Output the [x, y] coordinate of the center of the cell containing the given text.  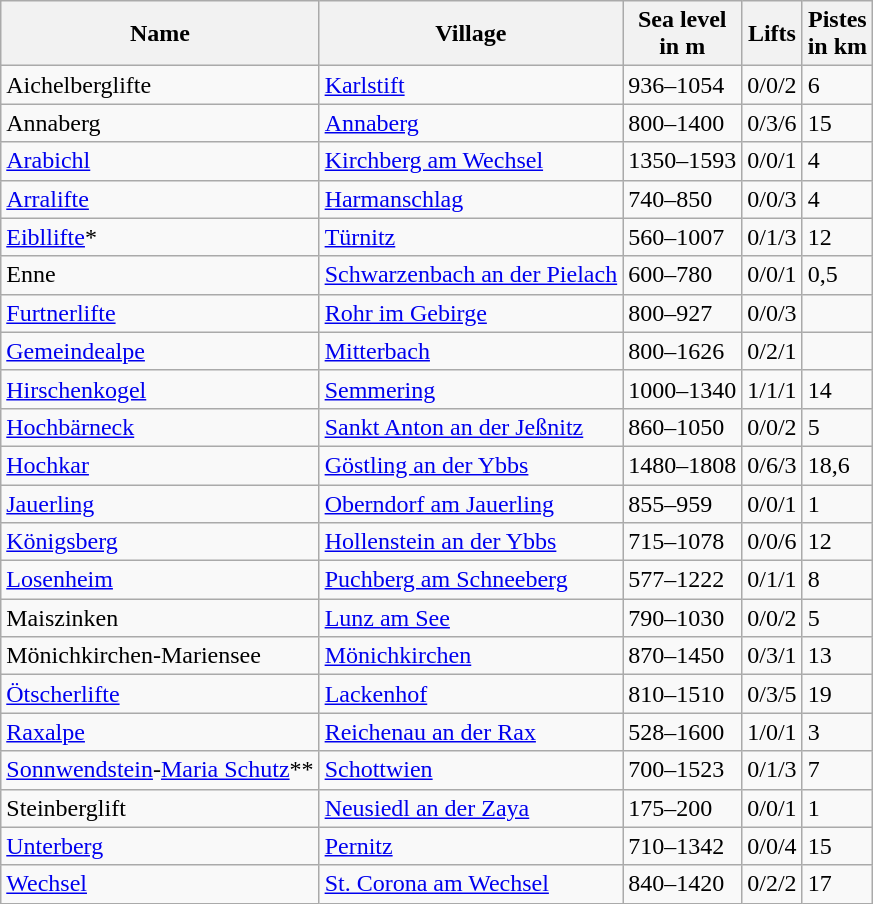
Hollenstein an der Ybbs [471, 542]
Wechsel [160, 884]
800–927 [682, 313]
Semmering [471, 389]
Kirchberg am Wechsel [471, 161]
Lifts [772, 34]
Aichelberglifte [160, 85]
Village [471, 34]
560–1007 [682, 237]
Karlstift [471, 85]
860–1050 [682, 427]
Pistesin km [837, 34]
0/0/4 [772, 846]
Unterberg [160, 846]
1/1/1 [772, 389]
Sonnwendstein-Maria Schutz** [160, 770]
1350–1593 [682, 161]
0,5 [837, 275]
Rohr im Gebirge [471, 313]
Raxalpe [160, 732]
Harmanschlag [471, 199]
Hochkar [160, 465]
Ötscherlifte [160, 694]
800–1626 [682, 351]
Steinberglift [160, 808]
790–1030 [682, 618]
Jauerling [160, 503]
Lackenhof [471, 694]
Sea levelin m [682, 34]
3 [837, 732]
Türnitz [471, 237]
740–850 [682, 199]
175–200 [682, 808]
Schwarzenbach an der Pielach [471, 275]
Göstling an der Ybbs [471, 465]
18,6 [837, 465]
Pernitz [471, 846]
Name [160, 34]
Maiszinken [160, 618]
715–1078 [682, 542]
Enne [160, 275]
Gemeindealpe [160, 351]
Eibllifte* [160, 237]
Oberndorf am Jauerling [471, 503]
Arabichl [160, 161]
0/2/2 [772, 884]
0/3/5 [772, 694]
8 [837, 580]
810–1510 [682, 694]
Lunz am See [471, 618]
6 [837, 85]
Losenheim [160, 580]
0/3/1 [772, 656]
936–1054 [682, 85]
600–780 [682, 275]
710–1342 [682, 846]
Puchberg am Schneeberg [471, 580]
0/1/1 [772, 580]
870–1450 [682, 656]
700–1523 [682, 770]
Königsberg [160, 542]
Arralifte [160, 199]
Schottwien [471, 770]
Mitterbach [471, 351]
Reichenau an der Rax [471, 732]
St. Corona am Wechsel [471, 884]
14 [837, 389]
Sankt Anton an der Jeßnitz [471, 427]
528–1600 [682, 732]
Furtnerlifte [160, 313]
577–1222 [682, 580]
Neusiedl an der Zaya [471, 808]
1480–1808 [682, 465]
Mönichkirchen-Mariensee [160, 656]
0/2/1 [772, 351]
17 [837, 884]
13 [837, 656]
855–959 [682, 503]
19 [837, 694]
1/0/1 [772, 732]
0/6/3 [772, 465]
Hochbärneck [160, 427]
0/3/6 [772, 123]
800–1400 [682, 123]
1000–1340 [682, 389]
Hirschenkogel [160, 389]
0/0/6 [772, 542]
840–1420 [682, 884]
Mönichkirchen [471, 656]
7 [837, 770]
